Pinpoint the cell where the given text exists, returning its [x, y] midpoint coordinate. 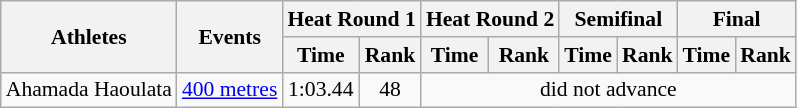
Final [737, 19]
Heat Round 1 [351, 19]
Events [230, 36]
1:03.44 [320, 90]
Semifinal [618, 19]
did not advance [608, 90]
400 metres [230, 90]
Athletes [89, 36]
Ahamada Haoulata [89, 90]
Heat Round 2 [490, 19]
48 [390, 90]
